Search for the cell housing the specified text and yield its [X, Y] center coordinate. 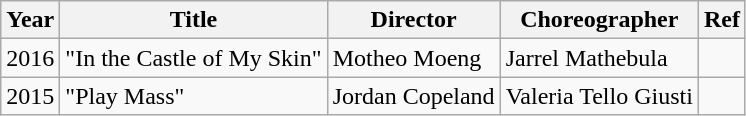
Ref [722, 20]
Title [194, 20]
Choreographer [599, 20]
Year [30, 20]
"In the Castle of My Skin" [194, 58]
Motheo Moeng [414, 58]
"Play Mass" [194, 96]
Valeria Tello Giusti [599, 96]
2015 [30, 96]
Jordan Copeland [414, 96]
Jarrel Mathebula [599, 58]
Director [414, 20]
2016 [30, 58]
